Find where the given text appears and provide that cell's center as (X, Y) coordinate. 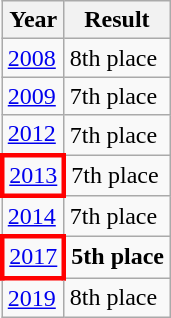
2012 (33, 135)
2013 (33, 174)
5th place (116, 258)
Year (33, 20)
2019 (33, 298)
2009 (33, 96)
Result (116, 20)
2014 (33, 216)
2008 (33, 58)
2017 (33, 258)
